Pinpoint the cell where the given text exists, returning its (X, Y) midpoint coordinate. 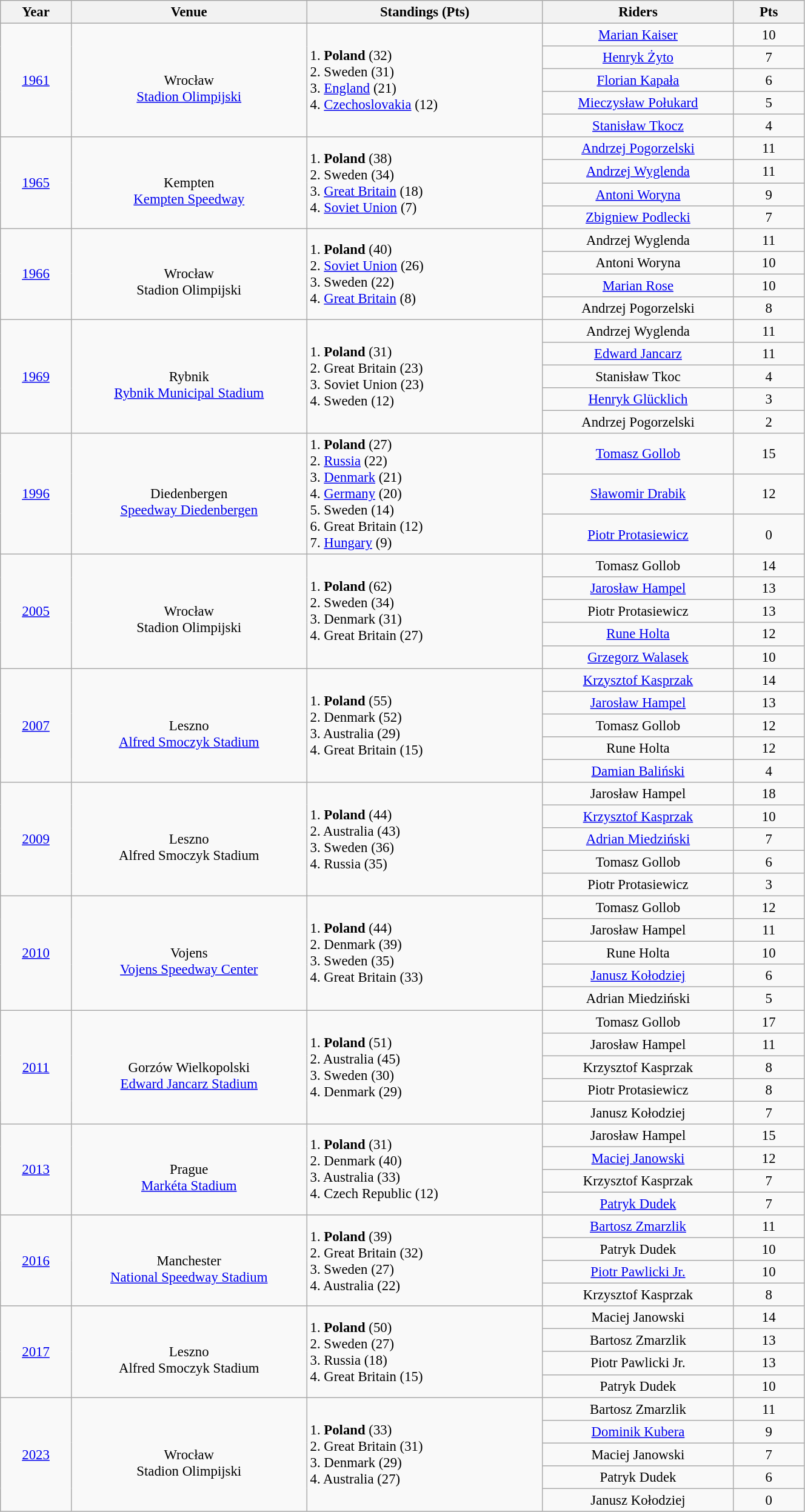
Henryk Glücklich (638, 399)
1. Poland (31)2. Denmark (40)3. Australia (33)4. Czech Republic (12) (424, 1170)
Henryk Żyto (638, 58)
1. Poland (32)2. Sweden (31)3. England (21)4. Czechoslovakia (12) (424, 81)
1. Poland (39)2. Great Britain (32)3. Sweden (27)4. Australia (22) (424, 1261)
2011 (36, 1067)
Riders (638, 12)
1. Poland (38)2. Sweden (34)3. Great Britain (18)4. Soviet Union (7) (424, 182)
1. Poland (62)2. Sweden (34)3. Denmark (31)4. Great Britain (27) (424, 611)
2013 (36, 1170)
PragueMarkéta Stadium (189, 1170)
Mieczysław Połukard (638, 103)
Sławomir Drabik (638, 495)
1961 (36, 81)
Marian Kaiser (638, 35)
Grzegorz Walasek (638, 657)
DiedenbergenSpeedway Diedenbergen (189, 494)
1. Poland (50)2. Sweden (27)3. Russia (18)4. Great Britain (15) (424, 1351)
Standings (Pts) (424, 12)
RybnikRybnik Municipal Stadium (189, 376)
ManchesterNational Speedway Stadium (189, 1261)
Marian Rose (638, 285)
Stanisław Tkocz (638, 126)
Damian Baliński (638, 771)
KemptenKempten Speedway (189, 182)
1969 (36, 376)
1. Poland (55)2. Denmark (52)3. Australia (29)4. Great Britain (15) (424, 725)
2016 (36, 1261)
Year (36, 12)
2017 (36, 1351)
Zbigniew Podlecki (638, 217)
Gorzów WielkopolskiEdward Jancarz Stadium (189, 1067)
1965 (36, 182)
2009 (36, 839)
1996 (36, 494)
2010 (36, 953)
Pts (769, 12)
1. Poland (44)2. Australia (43)3. Sweden (36) 4. Russia (35) (424, 839)
1966 (36, 274)
2007 (36, 725)
1. Poland (27)2. Russia (22)3. Denmark (21)4. Germany (20)5. Sweden (14)6. Great Britain (12)7. Hungary (9) (424, 494)
2023 (36, 1454)
Florian Kapała (638, 81)
2 (769, 422)
1. Poland (33)2. Great Britain (31)3. Denmark (29)4. Australia (27) (424, 1454)
18 (769, 794)
1. Poland (44)2. Denmark (39)3. Sweden (35) 4. Great Britain (33) (424, 953)
1. Poland (40)2. Soviet Union (26)3. Sweden (22)4. Great Britain (8) (424, 274)
Stanisław Tkoc (638, 376)
1. Poland (31)2. Great Britain (23) 3. Soviet Union (23)4. Sweden (12) (424, 376)
VojensVojens Speedway Center (189, 953)
2005 (36, 611)
Dominik Kubera (638, 1431)
Venue (189, 12)
Edward Jancarz (638, 354)
1. Poland (51)2. Australia (45)3. Sweden (30) 4. Denmark (29) (424, 1067)
17 (769, 1022)
